Provide the [X, Y] coordinate of the cell's center where the given text is located.  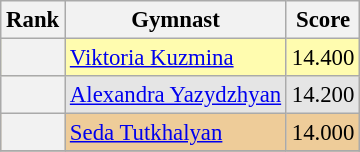
Rank [33, 20]
Gymnast [176, 20]
14.400 [322, 58]
14.000 [322, 133]
Score [322, 20]
Viktoria Kuzmina [176, 58]
14.200 [322, 95]
Alexandra Yazydzhyan [176, 95]
Seda Tutkhalyan [176, 133]
